Scan for the cell matching the given text and deliver its [x, y] coordinate at center. 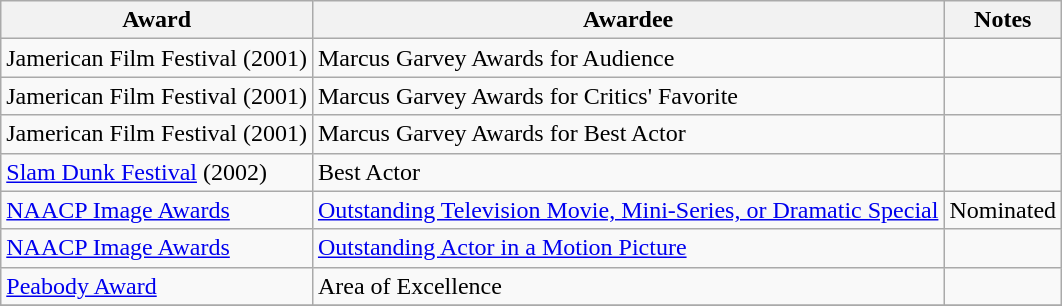
Outstanding Actor in a Motion Picture [628, 248]
Marcus Garvey Awards for Audience [628, 58]
Marcus Garvey Awards for Critics' Favorite [628, 96]
Slam Dunk Festival (2002) [157, 172]
Nominated [1003, 210]
Best Actor [628, 172]
Awardee [628, 20]
Award [157, 20]
Marcus Garvey Awards for Best Actor [628, 134]
Peabody Award [157, 286]
Notes [1003, 20]
Outstanding Television Movie, Mini-Series, or Dramatic Special [628, 210]
Area of Excellence [628, 286]
